Find where the given text appears and provide that cell's center as [X, Y] coordinate. 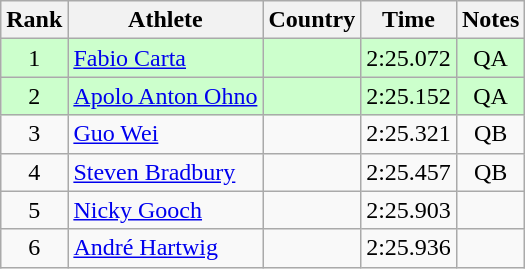
Guo Wei [166, 134]
Athlete [166, 20]
6 [34, 248]
3 [34, 134]
André Hartwig [166, 248]
2:25.321 [409, 134]
Steven Bradbury [166, 172]
Country [312, 20]
2:25.152 [409, 96]
Rank [34, 20]
Notes [490, 20]
2 [34, 96]
2:25.903 [409, 210]
Nicky Gooch [166, 210]
Time [409, 20]
Apolo Anton Ohno [166, 96]
2:25.072 [409, 58]
4 [34, 172]
5 [34, 210]
Fabio Carta [166, 58]
2:25.936 [409, 248]
2:25.457 [409, 172]
1 [34, 58]
